For the text-containing cell, return its midpoint in (X, Y) coordinate format. 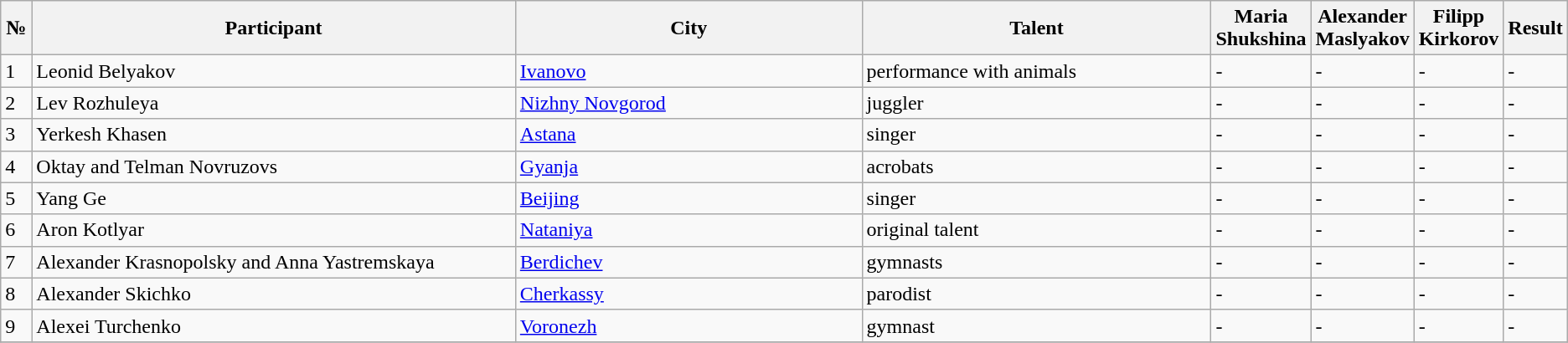
Talent (1037, 28)
juggler (1037, 103)
Result (1535, 28)
Filipp Kirkorov (1459, 28)
4 (17, 166)
Beijing (689, 198)
9 (17, 325)
Alexander Krasnopolsky and Anna Yastremskaya (274, 262)
Aron Kotlyar (274, 230)
Leonid Belyakov (274, 71)
Nataniya (689, 230)
Alexander Skichko (274, 294)
Yang Ge (274, 198)
3 (17, 135)
№ (17, 28)
6 (17, 230)
parodist (1037, 294)
7 (17, 262)
Oktay and Telman Novruzovs (274, 166)
Gyanja (689, 166)
2 (17, 103)
Ivanovo (689, 71)
Nizhny Novgorod (689, 103)
Astana (689, 135)
1 (17, 71)
Lev Rozhuleya (274, 103)
City (689, 28)
Cherkassy (689, 294)
Berdichev (689, 262)
Participant (274, 28)
Maria Shukshina (1261, 28)
performance with animals (1037, 71)
5 (17, 198)
Voronezh (689, 325)
gymnast (1037, 325)
Alexei Turchenko (274, 325)
8 (17, 294)
acrobats (1037, 166)
Alexander Maslyakov (1362, 28)
gymnasts (1037, 262)
Yerkesh Khasen (274, 135)
original talent (1037, 230)
